Output the [x, y] coordinate of the center of the cell containing the given text.  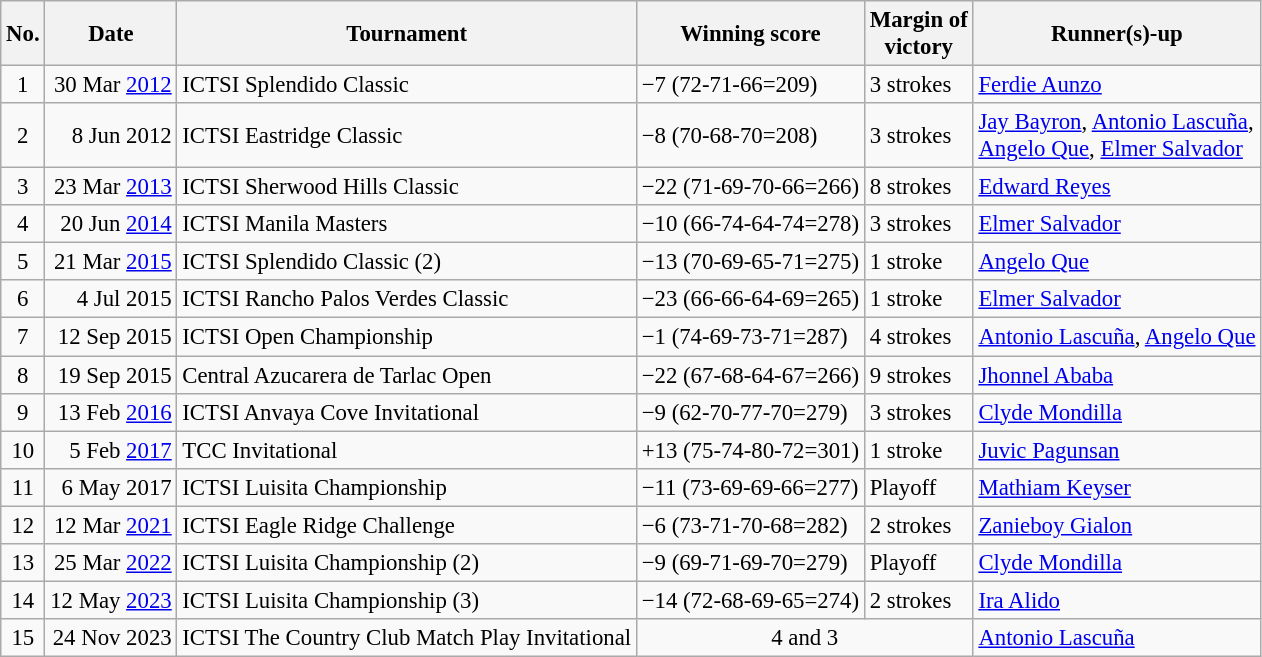
Date [111, 34]
−11 (73-69-69-66=277) [750, 487]
Edward Reyes [1117, 187]
−22 (71-69-70-66=266) [750, 187]
4 strokes [918, 337]
−10 (66-74-64-74=278) [750, 224]
−14 (72-68-69-65=274) [750, 600]
9 strokes [918, 375]
ICTSI Eastridge Classic [406, 136]
Ira Alido [1117, 600]
24 Nov 2023 [111, 638]
30 Mar 2012 [111, 85]
23 Mar 2013 [111, 187]
ICTSI Luisita Championship [406, 487]
−9 (69-71-69-70=279) [750, 563]
2 [23, 136]
6 May 2017 [111, 487]
−9 (62-70-77-70=279) [750, 412]
−8 (70-68-70=208) [750, 136]
7 [23, 337]
12 Sep 2015 [111, 337]
Antonio Lascuña [1117, 638]
Angelo Que [1117, 262]
12 May 2023 [111, 600]
ICTSI Luisita Championship (3) [406, 600]
−23 (66-66-64-69=265) [750, 299]
Ferdie Aunzo [1117, 85]
10 [23, 450]
ICTSI Open Championship [406, 337]
ICTSI Manila Masters [406, 224]
3 [23, 187]
Winning score [750, 34]
No. [23, 34]
19 Sep 2015 [111, 375]
Runner(s)-up [1117, 34]
Antonio Lascuña, Angelo Que [1117, 337]
12 Mar 2021 [111, 525]
−22 (67-68-64-67=266) [750, 375]
ICTSI Luisita Championship (2) [406, 563]
13 Feb 2016 [111, 412]
4 and 3 [804, 638]
ICTSI The Country Club Match Play Invitational [406, 638]
8 Jun 2012 [111, 136]
+13 (75-74-80-72=301) [750, 450]
8 strokes [918, 187]
1 [23, 85]
Mathiam Keyser [1117, 487]
ICTSI Eagle Ridge Challenge [406, 525]
Zanieboy Gialon [1117, 525]
ICTSI Splendido Classic [406, 85]
−6 (73-71-70-68=282) [750, 525]
4 Jul 2015 [111, 299]
Jay Bayron, Antonio Lascuña, Angelo Que, Elmer Salvador [1117, 136]
TCC Invitational [406, 450]
5 Feb 2017 [111, 450]
Tournament [406, 34]
4 [23, 224]
ICTSI Splendido Classic (2) [406, 262]
ICTSI Anvaya Cove Invitational [406, 412]
13 [23, 563]
12 [23, 525]
15 [23, 638]
ICTSI Sherwood Hills Classic [406, 187]
6 [23, 299]
−1 (74-69-73-71=287) [750, 337]
−13 (70-69-65-71=275) [750, 262]
20 Jun 2014 [111, 224]
21 Mar 2015 [111, 262]
11 [23, 487]
9 [23, 412]
Central Azucarera de Tarlac Open [406, 375]
Margin ofvictory [918, 34]
ICTSI Rancho Palos Verdes Classic [406, 299]
25 Mar 2022 [111, 563]
5 [23, 262]
14 [23, 600]
8 [23, 375]
Jhonnel Ababa [1117, 375]
Juvic Pagunsan [1117, 450]
−7 (72-71-66=209) [750, 85]
